Capture the cell that displays the provided text and extract its [X, Y] central coordinate. 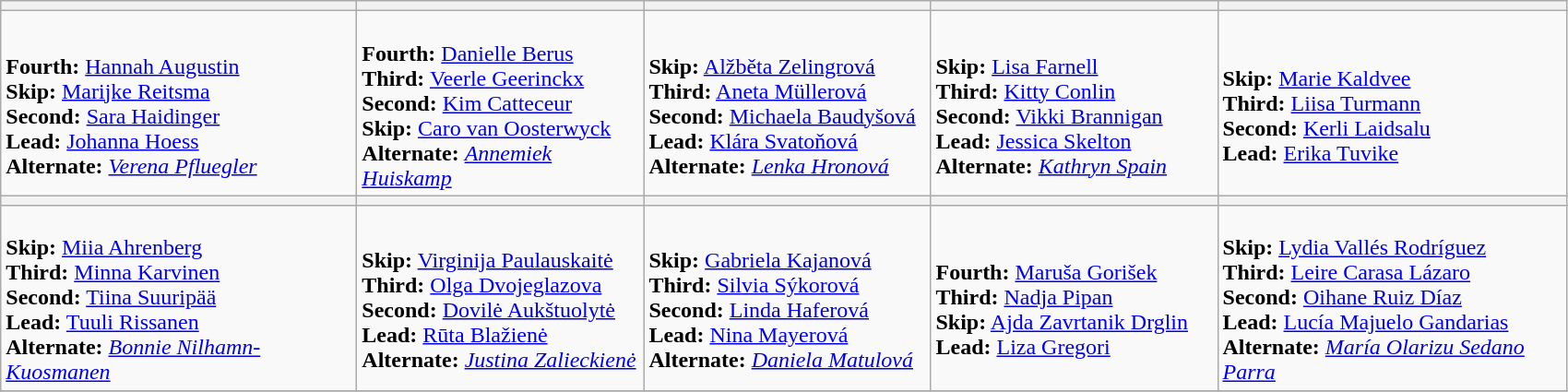
Skip: Lydia Vallés Rodríguez Third: Leire Carasa Lázaro Second: Oihane Ruiz Díaz Lead: Lucía Majuelo Gandarias Alternate: María Olarizu Sedano Parra [1393, 298]
Skip: Miia Ahrenberg Third: Minna Karvinen Second: Tiina Suuripää Lead: Tuuli Rissanen Alternate: Bonnie Nilhamn-Kuosmanen [179, 298]
Skip: Virginija Paulauskaitė Third: Olga Dvojeglazova Second: Dovilė Aukštuolytė Lead: Rūta Blažienė Alternate: Justina Zalieckienė [500, 298]
Skip: Gabriela Kajanová Third: Silvia Sýkorová Second: Linda Haferová Lead: Nina Mayerová Alternate: Daniela Matulová [788, 298]
Skip: Marie Kaldvee Third: Liisa Turmann Second: Kerli Laidsalu Lead: Erika Tuvike [1393, 103]
Fourth: Danielle Berus Third: Veerle Geerinckx Second: Kim Catteceur Skip: Caro van Oosterwyck Alternate: Annemiek Huiskamp [500, 103]
Skip: Lisa Farnell Third: Kitty Conlin Second: Vikki Brannigan Lead: Jessica Skelton Alternate: Kathryn Spain [1074, 103]
Skip: Alžběta Zelingrová Third: Aneta Müllerová Second: Michaela Baudyšová Lead: Klára Svatoňová Alternate: Lenka Hronová [788, 103]
Fourth: Maruša Gorišek Third: Nadja Pipan Skip: Ajda Zavrtanik Drglin Lead: Liza Gregori [1074, 298]
Fourth: Hannah Augustin Skip: Marijke Reitsma Second: Sara Haidinger Lead: Johanna Hoess Alternate: Verena Pfluegler [179, 103]
